Determine the (x, y) coordinate at the center of the cell enclosing the given text.  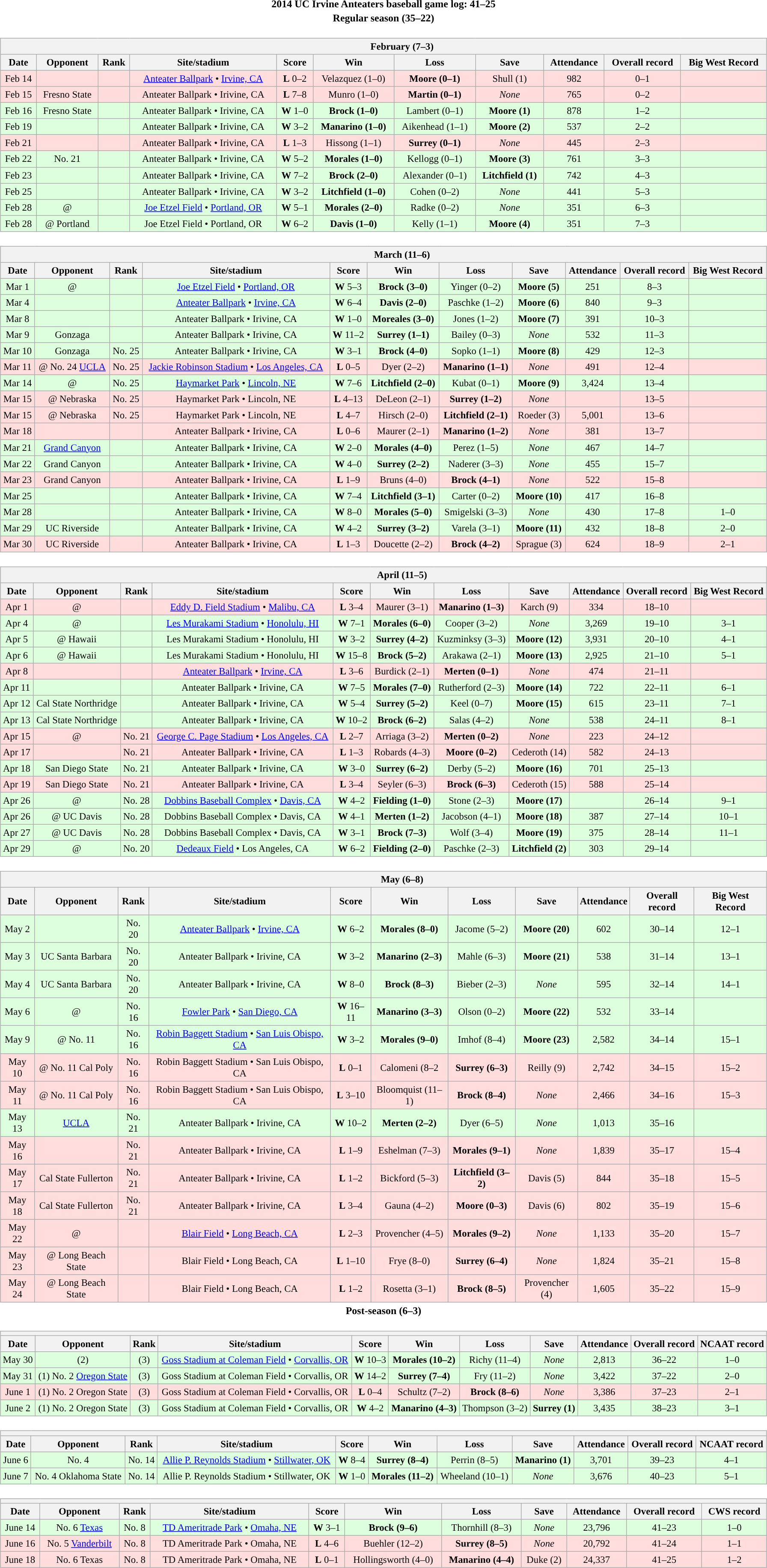
Moore (13) (539, 656)
June 6 (16, 1460)
Litchfield (2) (539, 849)
Mahle (6–3) (482, 957)
35–19 (662, 1206)
Moore (11) (539, 528)
2–2 (642, 127)
Manarino (1–0) (354, 127)
Moore (14) (539, 688)
Apr 19 (17, 784)
34–14 (662, 1040)
Morales (8–0) (410, 929)
32–14 (662, 984)
Calomeni (8–2 (410, 1067)
1,013 (603, 1123)
13–5 (655, 399)
35–21 (662, 1261)
Brock (4–2) (476, 544)
491 (593, 367)
Rutherford (2–3) (472, 688)
467 (593, 447)
39–23 (662, 1460)
Velazquez (1–0) (354, 78)
Bickford (5–3) (410, 1177)
Cohen (0–2) (434, 191)
23–11 (657, 704)
Fielding (2–0) (402, 849)
41–25 (664, 1559)
1,824 (603, 1261)
Merten (0–2) (472, 736)
Feb 23 (19, 175)
Moore (22) (546, 1012)
Litchfield (2–1) (476, 415)
Shull (1) (510, 78)
Mar 21 (18, 447)
34–16 (662, 1095)
Arakawa (2–1) (472, 656)
15–5 (730, 1177)
Surrey (1–1) (403, 335)
Surrey (1–2) (476, 399)
May 2 (18, 929)
Merten (2–2) (410, 1123)
L 3–6 (352, 671)
13–7 (655, 431)
31–14 (662, 957)
Dedeaux Field • Los Angeles, CA (243, 849)
Apr 8 (17, 671)
Doucette (2–2) (403, 544)
Mar 1 (18, 286)
8–1 (728, 720)
Litchfield (3–2) (482, 1177)
Apr 12 (17, 704)
W 14–2 (370, 1376)
Sprague (3) (539, 544)
582 (596, 752)
W 7–4 (348, 496)
5,001 (593, 415)
25–13 (657, 768)
Morales (9–1) (482, 1150)
878 (574, 111)
Kelly (1–1) (434, 224)
Perrin (8–5) (474, 1460)
W 7–2 (294, 175)
Gauna (4–2) (410, 1206)
441 (574, 191)
391 (593, 319)
Provencher (4–5) (410, 1233)
W 5–4 (352, 704)
3,422 (604, 1376)
21–10 (657, 656)
May 17 (18, 1177)
Bieber (2–3) (482, 984)
L 0–5 (348, 367)
Brock (2–0) (354, 175)
Apr 18 (17, 768)
Mar 10 (18, 351)
3,435 (604, 1408)
21–11 (657, 671)
Feb 19 (19, 127)
381 (593, 431)
Moore (0–1) (434, 78)
24–12 (657, 736)
844 (603, 1177)
W 4–0 (348, 464)
41–24 (664, 1544)
Cederoth (15) (539, 784)
L 0–6 (348, 431)
February (7–3) (383, 46)
Hirsch (2–0) (403, 415)
Yinger (0–2) (476, 286)
3,269 (596, 623)
4–3 (642, 175)
June 16 (21, 1544)
Brock (6–2) (402, 720)
Eddy D. Field Stadium • Malibu, CA (243, 607)
29–14 (657, 849)
Thornhill (8–3) (482, 1527)
35–18 (662, 1177)
334 (596, 607)
588 (596, 784)
Moore (23) (546, 1040)
May 9 (18, 1040)
Radke (0–2) (434, 207)
Surrey (6–2) (402, 768)
1,839 (603, 1150)
Brock (3–0) (403, 286)
223 (596, 736)
Moore (12) (539, 639)
16–8 (655, 496)
CWS record (734, 1511)
9–3 (655, 303)
Moore (9) (539, 383)
722 (596, 688)
2,925 (596, 656)
2–3 (642, 143)
Maurer (2–1) (403, 431)
Apr 11 (17, 688)
Brock (5–2) (402, 656)
Davis (6) (546, 1206)
Moore (1) (510, 111)
Manarino (4–3) (424, 1408)
L 4–6 (327, 1544)
L 0–2 (294, 78)
April (11–5) (383, 575)
474 (596, 671)
Keel (0–7) (472, 704)
27–14 (657, 817)
10–1 (728, 817)
Manarino (4–4) (482, 1559)
Fry (11–2) (495, 1376)
May 6 (18, 1012)
Mar 9 (18, 335)
Mar 30 (18, 544)
13–6 (655, 415)
No. 4 Oklahoma State (78, 1476)
W 8–4 (352, 1460)
765 (574, 95)
20,792 (597, 1544)
2,742 (603, 1067)
Brock (8–3) (410, 984)
May 31 (18, 1376)
Mar 23 (18, 480)
3,676 (601, 1476)
Karch (9) (539, 607)
Schultz (7–2) (424, 1392)
May 22 (18, 1233)
Moore (21) (546, 957)
Eshelman (7–3) (410, 1150)
Jacome (5–2) (482, 929)
Moore (18) (539, 817)
14–1 (730, 984)
Apr 13 (17, 720)
3,386 (604, 1392)
0–1 (642, 78)
761 (574, 159)
Brock (8–4) (482, 1095)
June 7 (16, 1476)
Mar 8 (18, 319)
430 (593, 512)
Mar 14 (18, 383)
Cederoth (14) (539, 752)
6–1 (728, 688)
Litchfield (3–1) (403, 496)
Morales (7–0) (402, 688)
Dyer (2–2) (403, 367)
W 4–1 (352, 817)
522 (593, 480)
Moore (19) (539, 832)
15–2 (730, 1067)
W 10–3 (370, 1360)
Morales (9–2) (482, 1233)
1,133 (603, 1233)
37–22 (664, 1376)
Brock (8–5) (482, 1289)
Feb 15 (19, 95)
40–23 (662, 1476)
May 10 (18, 1067)
May 13 (18, 1123)
Moore (20) (546, 929)
Davis (2–0) (403, 303)
Bailey (0–3) (476, 335)
38–23 (664, 1408)
Apr 1 (17, 607)
35–16 (662, 1123)
5–3 (642, 191)
23,796 (597, 1527)
3,701 (601, 1460)
Moore (5) (539, 286)
432 (593, 528)
Surrey (6–4) (482, 1261)
Manarino (1–3) (472, 607)
15–9 (730, 1289)
Merten (1–2) (402, 817)
Surrey (2–2) (403, 464)
Feb 14 (19, 78)
W 11–2 (348, 335)
12–1 (730, 929)
Moore (7) (539, 319)
Apr 5 (17, 639)
Apr 6 (17, 656)
@ Portland (68, 224)
Cooper (3–2) (472, 623)
W 2–0 (348, 447)
Kuzminksy (3–3) (472, 639)
Davis (1–0) (354, 224)
Surrey (6–3) (482, 1067)
L 1–10 (351, 1261)
Apr 4 (17, 623)
7–3 (642, 224)
15–4 (730, 1150)
Moore (0–3) (482, 1206)
602 (603, 929)
Fowler Park • San Diego, CA (240, 1012)
Bruns (4–0) (403, 480)
W 3–0 (352, 768)
No. 5 Vanderbilt (80, 1544)
Brock (4–1) (476, 480)
3–3 (642, 159)
20–10 (657, 639)
615 (596, 704)
Litchfield (1) (510, 175)
Moore (17) (539, 800)
Stone (2–3) (472, 800)
Derby (5–2) (472, 768)
@ No. 11 (76, 1040)
Varela (3–1) (476, 528)
Lambert (0–1) (434, 111)
UCLA (76, 1123)
Mar 28 (18, 512)
Hollingsworth (4–0) (393, 1559)
Morales (10–2) (424, 1360)
Surrey (4–2) (402, 639)
Paschke (2–3) (472, 849)
W 7–5 (352, 688)
251 (593, 286)
Manarino (2–3) (410, 957)
22–11 (657, 688)
Apr 29 (17, 849)
Moore (16) (539, 768)
Apr 17 (17, 752)
10–3 (655, 319)
Moore (4) (510, 224)
Brock (8–6) (495, 1392)
Apr 27 (17, 832)
Moore (0–2) (472, 752)
41–23 (664, 1527)
No. 4 (78, 1460)
25–14 (657, 784)
13–1 (730, 957)
May 18 (18, 1206)
Surrey (0–1) (434, 143)
Robards (4–3) (402, 752)
Surrey (3–2) (403, 528)
35–17 (662, 1150)
375 (596, 832)
Bloomquist (11–1) (410, 1095)
Brock (6–3) (472, 784)
Mar 25 (18, 496)
June 14 (21, 1527)
George C. Page Stadium • Los Angeles, CA (243, 736)
Moore (8) (539, 351)
Fielding (1–0) (402, 800)
982 (574, 78)
Mar 4 (18, 303)
Morales (11–2) (402, 1476)
Merten (0–1) (472, 671)
Alexander (0–1) (434, 175)
Manarino (1–1) (476, 367)
Aikenhead (1–1) (434, 127)
35–22 (662, 1289)
Provencher (4) (546, 1289)
Jacobson (4–1) (472, 817)
Paschke (1–2) (476, 303)
Munro (1–0) (354, 95)
W 5–3 (348, 286)
Seyler (6–3) (402, 784)
March (11–6) (383, 254)
Surrey (8–5) (482, 1544)
Surrey (1) (554, 1408)
Morales (5–0) (403, 512)
Hissong (1–1) (354, 143)
30–14 (662, 929)
Mar 11 (18, 367)
35–20 (662, 1233)
537 (574, 127)
May 11 (18, 1095)
Mar 18 (18, 431)
0–2 (642, 95)
June 2 (18, 1408)
Mar 22 (18, 464)
Perez (1–5) (476, 447)
840 (593, 303)
701 (596, 768)
L 2–7 (352, 736)
15–1 (730, 1040)
Moore (6) (539, 303)
24,337 (597, 1559)
May 3 (18, 957)
(2) (83, 1360)
@ No. 24 UCLA (72, 367)
Manarino (3–3) (410, 1012)
Reilly (9) (546, 1067)
Richy (11–4) (495, 1360)
17–8 (655, 512)
36–22 (664, 1360)
Rosetta (3–1) (410, 1289)
May 23 (18, 1261)
Brock (7–3) (402, 832)
Frye (8–0) (410, 1261)
11–3 (655, 335)
Morales (9–0) (410, 1040)
Jackie Robinson Stadium • Los Angeles, CA (236, 367)
12–4 (655, 367)
742 (574, 175)
L 7–8 (294, 95)
Mar 29 (18, 528)
Moreales (3–0) (403, 319)
1–1 (734, 1544)
Carter (0–2) (476, 496)
L 3–10 (351, 1095)
Jones (1–2) (476, 319)
W 7–6 (348, 383)
2,582 (603, 1040)
Duke (2) (544, 1559)
28–14 (657, 832)
Morales (6–0) (402, 623)
W 5–1 (294, 207)
Maurer (3–1) (402, 607)
Wheeland (10–1) (474, 1476)
Surrey (5–2) (402, 704)
W 5–2 (294, 159)
Manarino (1) (543, 1460)
Apr 15 (17, 736)
Brock (4–0) (403, 351)
Moore (15) (539, 704)
3,931 (596, 639)
14–7 (655, 447)
Roeder (3) (539, 415)
15–6 (730, 1206)
Feb 16 (19, 111)
595 (603, 984)
Manarino (1–2) (476, 431)
6–3 (642, 207)
W 6–4 (348, 303)
429 (593, 351)
Moore (3) (510, 159)
12–3 (655, 351)
Feb 22 (19, 159)
Feb 25 (19, 191)
May (6–8) (383, 879)
24–13 (657, 752)
417 (593, 496)
May 4 (18, 984)
18–9 (655, 544)
24–11 (657, 720)
Smigelski (3–3) (476, 512)
1,605 (603, 1289)
Brock (1–0) (354, 111)
Morales (4–0) (403, 447)
Litchfield (1–0) (354, 191)
DeLeon (2–1) (403, 399)
303 (596, 849)
L 4–13 (348, 399)
May 16 (18, 1150)
Kubat (0–1) (476, 383)
Davis (5) (546, 1177)
9–1 (728, 800)
Surrey (8–4) (402, 1460)
Brock (9–6) (393, 1527)
15–3 (730, 1095)
L 0–4 (370, 1392)
Litchfield (2–0) (403, 383)
Moore (10) (539, 496)
Morales (1–0) (354, 159)
802 (603, 1206)
Burdick (2–1) (402, 671)
L 2–3 (351, 1233)
Buehler (12–2) (393, 1544)
Kellogg (0–1) (434, 159)
June 18 (21, 1559)
Surrey (7–4) (424, 1376)
3,424 (593, 383)
33–14 (662, 1012)
W 16–11 (351, 1012)
Naderer (3–3) (476, 464)
7–1 (728, 704)
8–3 (655, 286)
Arriaga (3–2) (402, 736)
11–1 (728, 832)
Thompson (3–2) (495, 1408)
W 15–8 (352, 656)
Feb 21 (19, 143)
455 (593, 464)
Moore (2) (510, 127)
387 (596, 817)
2,466 (603, 1095)
Wolf (3–4) (472, 832)
13–4 (655, 383)
May 24 (18, 1289)
34–15 (662, 1067)
Salas (4–2) (472, 720)
624 (593, 544)
W 7–1 (352, 623)
L 4–7 (348, 415)
Imhof (8–4) (482, 1040)
Dyer (6–5) (482, 1123)
26–14 (657, 800)
37–23 (664, 1392)
June 1 (18, 1392)
Olson (0–2) (482, 1012)
19–10 (657, 623)
18–10 (657, 607)
May 30 (18, 1360)
Morales (2–0) (354, 207)
Sopko (1–1) (476, 351)
Martin (0–1) (434, 95)
18–8 (655, 528)
2,813 (604, 1360)
445 (574, 143)
